Provide the [X, Y] coordinate of the cell's center where the given text is located.  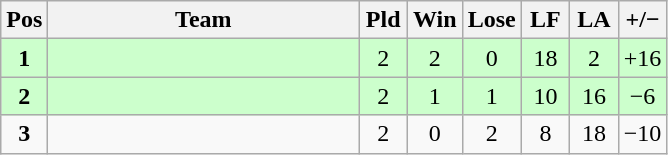
−6 [642, 96]
Pld [384, 20]
−10 [642, 134]
LF [546, 20]
3 [24, 134]
Pos [24, 20]
Team [204, 20]
LA [594, 20]
8 [546, 134]
+16 [642, 58]
10 [546, 96]
+/− [642, 20]
Lose [492, 20]
16 [594, 96]
Win [434, 20]
